For the text-containing cell, return its midpoint in [x, y] coordinate format. 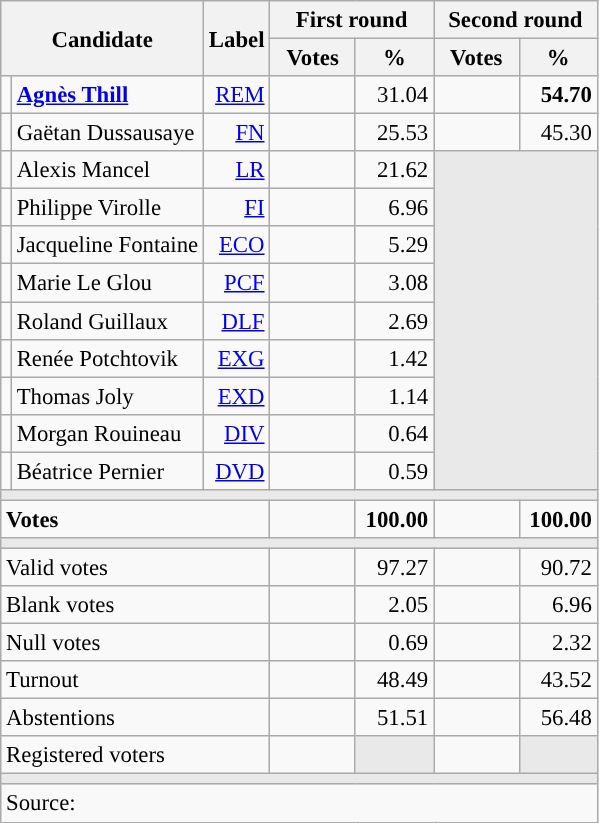
EXD [237, 396]
54.70 [558, 95]
ECO [237, 245]
Agnès Thill [107, 95]
2.69 [394, 321]
Blank votes [136, 605]
Thomas Joly [107, 396]
43.52 [558, 680]
25.53 [394, 133]
0.64 [394, 433]
48.49 [394, 680]
45.30 [558, 133]
Renée Potchtovik [107, 358]
Source: [299, 804]
31.04 [394, 95]
Gaëtan Dussausaye [107, 133]
EXG [237, 358]
Morgan Rouineau [107, 433]
DIV [237, 433]
1.14 [394, 396]
First round [352, 20]
Label [237, 38]
DVD [237, 471]
Valid votes [136, 567]
90.72 [558, 567]
PCF [237, 283]
Béatrice Pernier [107, 471]
Turnout [136, 680]
0.59 [394, 471]
Second round [516, 20]
FI [237, 208]
DLF [237, 321]
Alexis Mancel [107, 170]
Roland Guillaux [107, 321]
REM [237, 95]
1.42 [394, 358]
Registered voters [136, 755]
3.08 [394, 283]
FN [237, 133]
Candidate [102, 38]
97.27 [394, 567]
56.48 [558, 718]
Jacqueline Fontaine [107, 245]
LR [237, 170]
0.69 [394, 643]
2.05 [394, 605]
21.62 [394, 170]
Marie Le Glou [107, 283]
51.51 [394, 718]
Abstentions [136, 718]
Philippe Virolle [107, 208]
Null votes [136, 643]
5.29 [394, 245]
2.32 [558, 643]
